Pinpoint the cell where the given text exists, returning its (X, Y) midpoint coordinate. 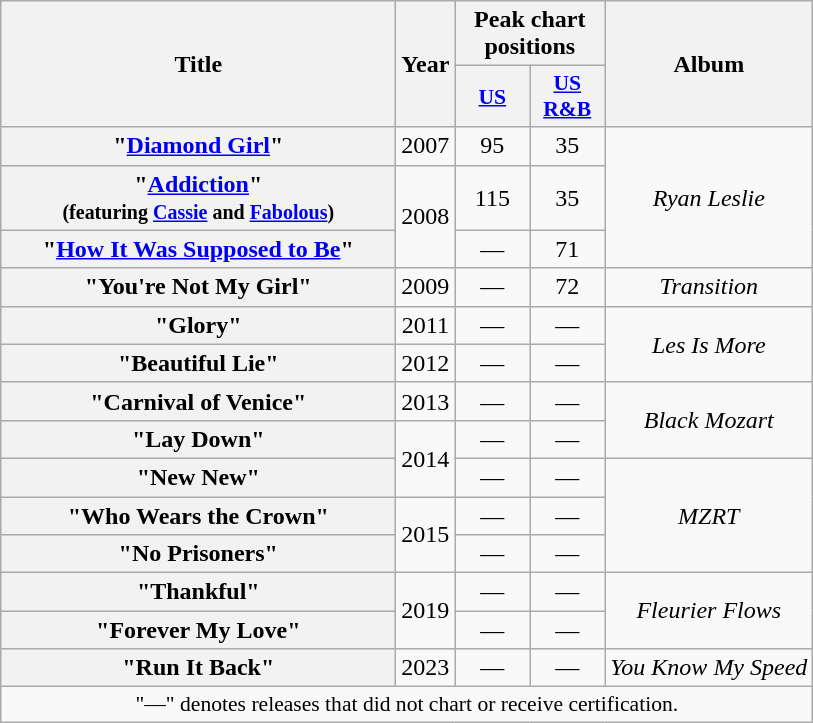
Ryan Leslie (709, 198)
"Glory" (198, 325)
"Run It Back" (198, 668)
"You're Not My Girl" (198, 287)
Transition (709, 287)
Les Is More (709, 344)
Title (198, 64)
"Lay Down" (198, 439)
2008 (426, 216)
2011 (426, 325)
Fleurier Flows (709, 611)
US R&B (568, 96)
95 (492, 146)
"How It Was Supposed to Be" (198, 249)
2015 (426, 534)
"—" denotes releases that did not chart or receive certification. (407, 705)
"Carnival of Venice" (198, 401)
2014 (426, 458)
72 (568, 287)
"Addiction"(featuring Cassie and Fabolous) (198, 198)
2007 (426, 146)
2012 (426, 363)
MZRT (709, 515)
US (492, 96)
"Thankful" (198, 592)
115 (492, 198)
"New New" (198, 477)
"Beautiful Lie" (198, 363)
Peak chart positions (530, 34)
Album (709, 64)
Black Mozart (709, 420)
You Know My Speed (709, 668)
Year (426, 64)
2013 (426, 401)
"No Prisoners" (198, 554)
2009 (426, 287)
2019 (426, 611)
"Who Wears the Crown" (198, 515)
2023 (426, 668)
"Diamond Girl" (198, 146)
"Forever My Love" (198, 630)
71 (568, 249)
